Find where the given text appears and provide that cell's center as (X, Y) coordinate. 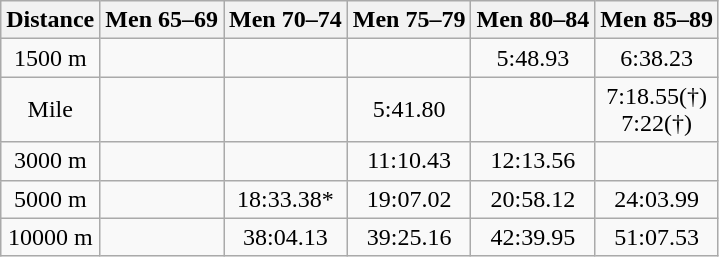
Men 85–89 (657, 20)
Mile (50, 110)
Distance (50, 20)
39:25.16 (409, 237)
7:18.55(†)7:22(†) (657, 110)
5:41.80 (409, 110)
6:38.23 (657, 58)
3000 m (50, 161)
42:39.95 (533, 237)
12:13.56 (533, 161)
10000 m (50, 237)
Men 80–84 (533, 20)
11:10.43 (409, 161)
Men 75–79 (409, 20)
Men 65–69 (162, 20)
19:07.02 (409, 199)
1500 m (50, 58)
5000 m (50, 199)
51:07.53 (657, 237)
18:33.38* (286, 199)
5:48.93 (533, 58)
24:03.99 (657, 199)
Men 70–74 (286, 20)
38:04.13 (286, 237)
20:58.12 (533, 199)
